Return the (X, Y) coordinate for the center point of the cell that contains the specified text.  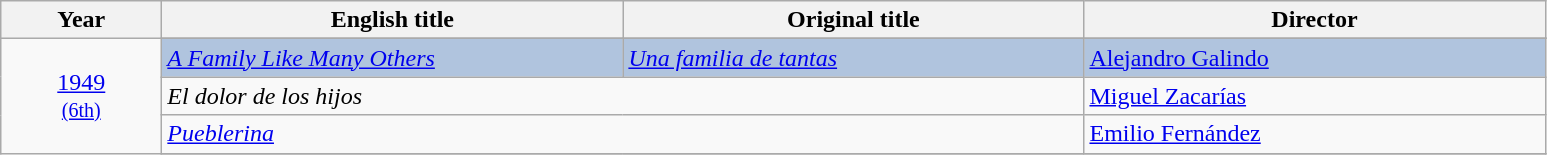
Director (1314, 20)
Alejandro Galindo (1314, 58)
English title (392, 20)
Emilio Fernández (1314, 134)
Original title (854, 20)
Pueblerina (623, 134)
El dolor de los hijos (623, 96)
Miguel Zacarías (1314, 96)
Year (82, 20)
A Family Like Many Others (392, 58)
Una familia de tantas (854, 58)
1949(6th) (82, 96)
